Detect which cell encompasses the target text, then output its (x, y) center coordinate. 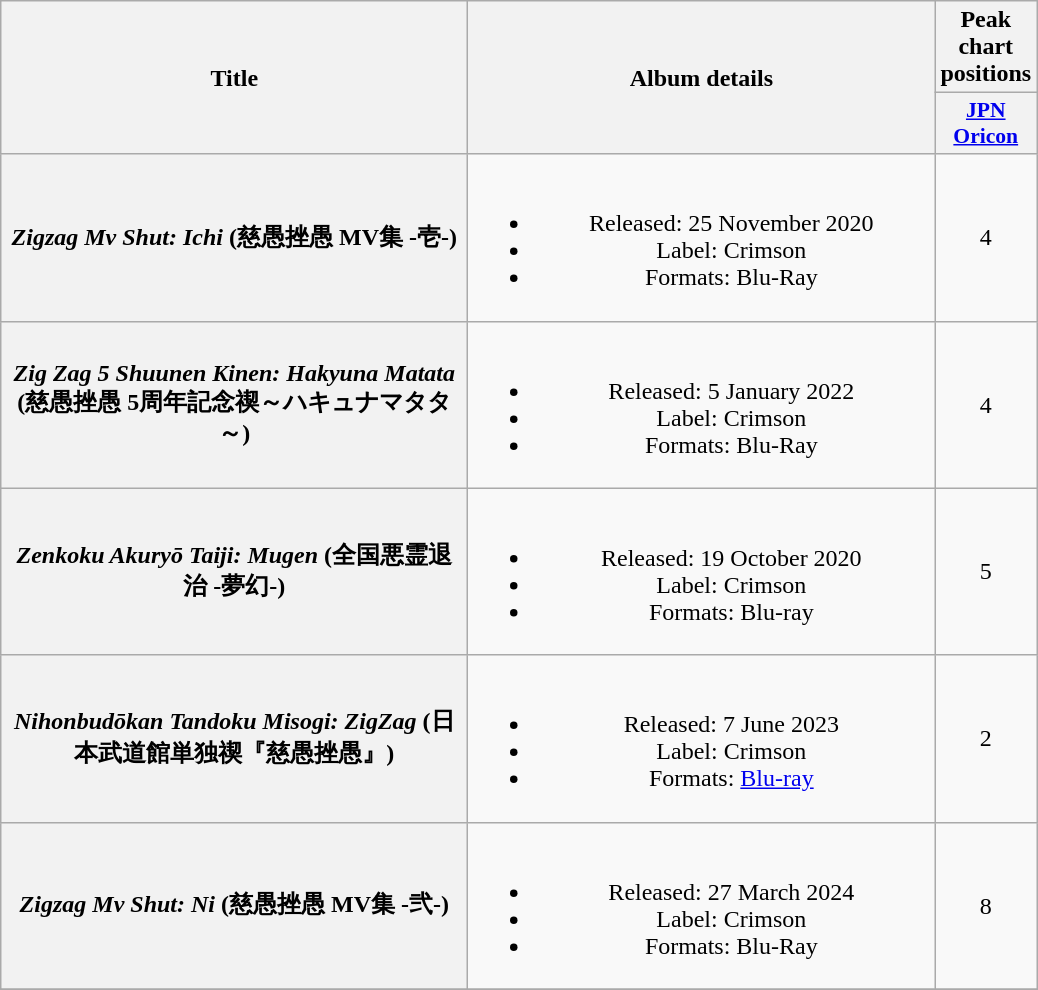
Released: 19 October 2020Label: CrimsonFormats: Blu-ray (702, 572)
Zenkoku Akuryō Taiji: Mugen (全国悪霊退治 -夢幻-) (234, 572)
Zig Zag 5 Shuunen Kinen: Hakyuna Matata (慈愚挫愚 5周年記念禊～ハキュナマタタ～) (234, 404)
Zigzag Mv Shut: Ni (慈愚挫愚 MV集 -弐-) (234, 906)
Title (234, 78)
Released: 5 January 2022Label: CrimsonFormats: Blu-Ray (702, 404)
Released: 25 November 2020Label: CrimsonFormats: Blu-Ray (702, 238)
8 (986, 906)
2 (986, 738)
5 (986, 572)
Released: 7 June 2023Label: CrimsonFormats: Blu-ray (702, 738)
Peakchartpositions (986, 47)
JPNOricon (986, 124)
Album details (702, 78)
Released: 27 March 2024Label: CrimsonFormats: Blu-Ray (702, 906)
Zigzag Mv Shut: Ichi (慈愚挫愚 MV集 -壱-) (234, 238)
Nihonbudōkan Tandoku Misogi: ZigZag (日本武道館単独禊『慈愚挫愚』) (234, 738)
